Locate the cell with the specified text and output its (X, Y) center coordinate. 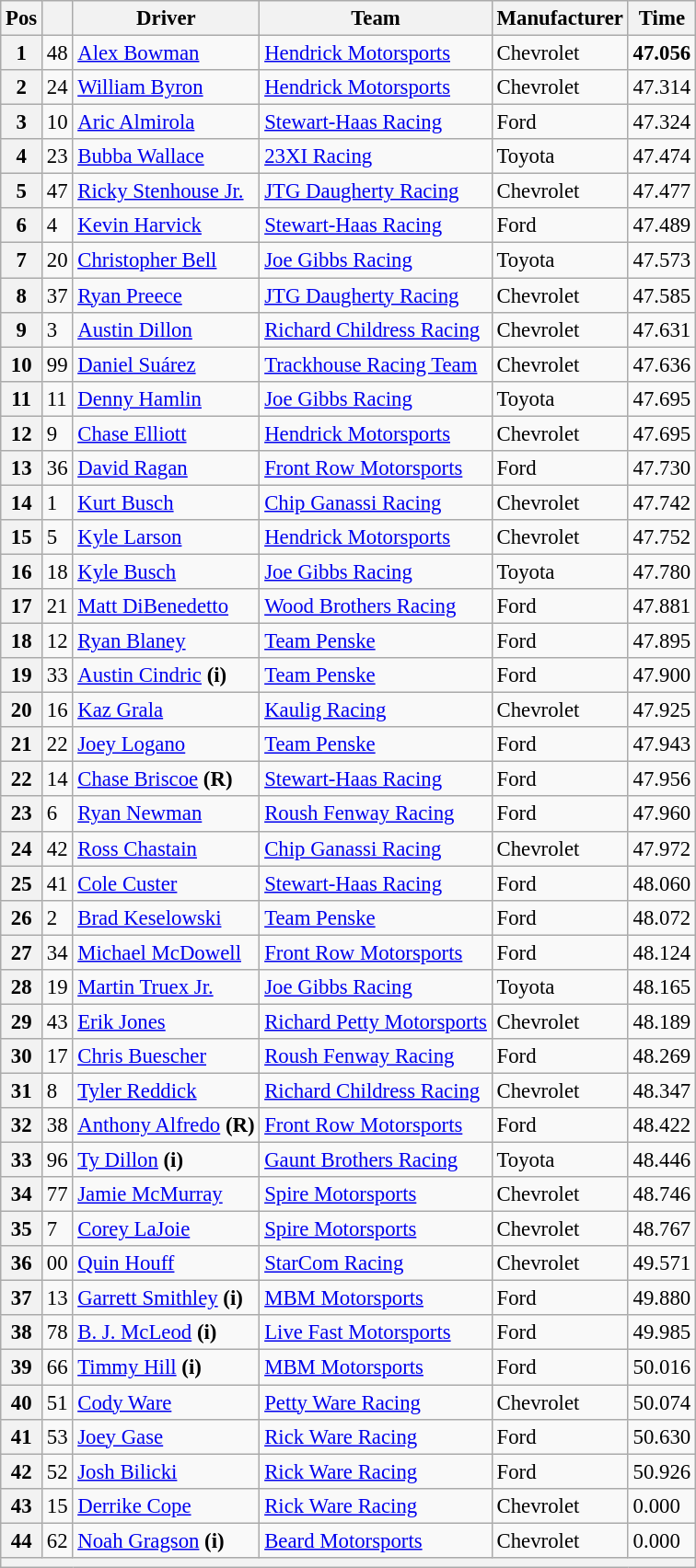
49.985 (661, 1333)
Ross Chastain (166, 848)
48.422 (661, 1125)
Ty Dillon (i) (166, 1160)
47.780 (661, 571)
50.016 (661, 1367)
00 (57, 1263)
Christopher Bell (166, 260)
99 (57, 364)
Kyle Larson (166, 537)
Martin Truex Jr. (166, 987)
48.124 (661, 952)
David Ragan (166, 468)
31 (22, 1090)
Austin Cindric (i) (166, 675)
47.474 (661, 156)
Cole Custer (166, 883)
47.895 (661, 641)
50.630 (661, 1436)
Austin Dillon (166, 329)
48.060 (661, 883)
Time (661, 18)
Michael McDowell (166, 952)
Beard Motorsports (376, 1540)
Wood Brothers Racing (376, 606)
Garrett Smithley (i) (166, 1298)
23XI Racing (376, 156)
Corey LaJoie (166, 1229)
47.489 (661, 225)
Anthony Alfredo (R) (166, 1125)
Joey Logano (166, 744)
40 (22, 1402)
47.881 (661, 606)
Trackhouse Racing Team (376, 364)
Denny Hamlin (166, 398)
47.056 (661, 53)
Chase Elliott (166, 433)
47.730 (661, 468)
47.573 (661, 260)
StarCom Racing (376, 1263)
B. J. McLeod (i) (166, 1333)
47.631 (661, 329)
47.752 (661, 537)
78 (57, 1333)
51 (57, 1402)
48 (57, 53)
77 (57, 1194)
47.956 (661, 779)
66 (57, 1367)
32 (22, 1125)
48.446 (661, 1160)
Quin Houff (166, 1263)
47 (57, 191)
Aric Almirola (166, 122)
Timmy Hill (i) (166, 1367)
47.960 (661, 814)
47.943 (661, 744)
62 (57, 1540)
Noah Gragson (i) (166, 1540)
Kaz Grala (166, 710)
53 (57, 1436)
49.880 (661, 1298)
Alex Bowman (166, 53)
48.072 (661, 917)
47.900 (661, 675)
Ricky Stenhouse Jr. (166, 191)
Daniel Suárez (166, 364)
Brad Keselowski (166, 917)
William Byron (166, 87)
Tyler Reddick (166, 1090)
Chris Buescher (166, 1056)
Ryan Newman (166, 814)
Kyle Busch (166, 571)
39 (22, 1367)
Richard Petty Motorsports (376, 1021)
Joey Gase (166, 1436)
26 (22, 917)
35 (22, 1229)
27 (22, 952)
44 (22, 1540)
52 (57, 1471)
Ryan Preece (166, 295)
47.925 (661, 710)
Derrike Cope (166, 1505)
47.585 (661, 295)
Team (376, 18)
Kurt Busch (166, 502)
Gaunt Brothers Racing (376, 1160)
Pos (22, 18)
25 (22, 883)
47.324 (661, 122)
30 (22, 1056)
Ryan Blaney (166, 641)
Bubba Wallace (166, 156)
28 (22, 987)
47.636 (661, 364)
Chase Briscoe (R) (166, 779)
50.074 (661, 1402)
Manufacturer (560, 18)
Driver (166, 18)
47.477 (661, 191)
96 (57, 1160)
49.571 (661, 1263)
47.314 (661, 87)
48.746 (661, 1194)
Petty Ware Racing (376, 1402)
Kaulig Racing (376, 710)
48.767 (661, 1229)
47.972 (661, 848)
Matt DiBenedetto (166, 606)
29 (22, 1021)
Cody Ware (166, 1402)
48.165 (661, 987)
Live Fast Motorsports (376, 1333)
Erik Jones (166, 1021)
Josh Bilicki (166, 1471)
50.926 (661, 1471)
47.742 (661, 502)
Kevin Harvick (166, 225)
48.347 (661, 1090)
48.189 (661, 1021)
Jamie McMurray (166, 1194)
48.269 (661, 1056)
